Identify which cell holds the provided text, then report its [X, Y] central coordinate. 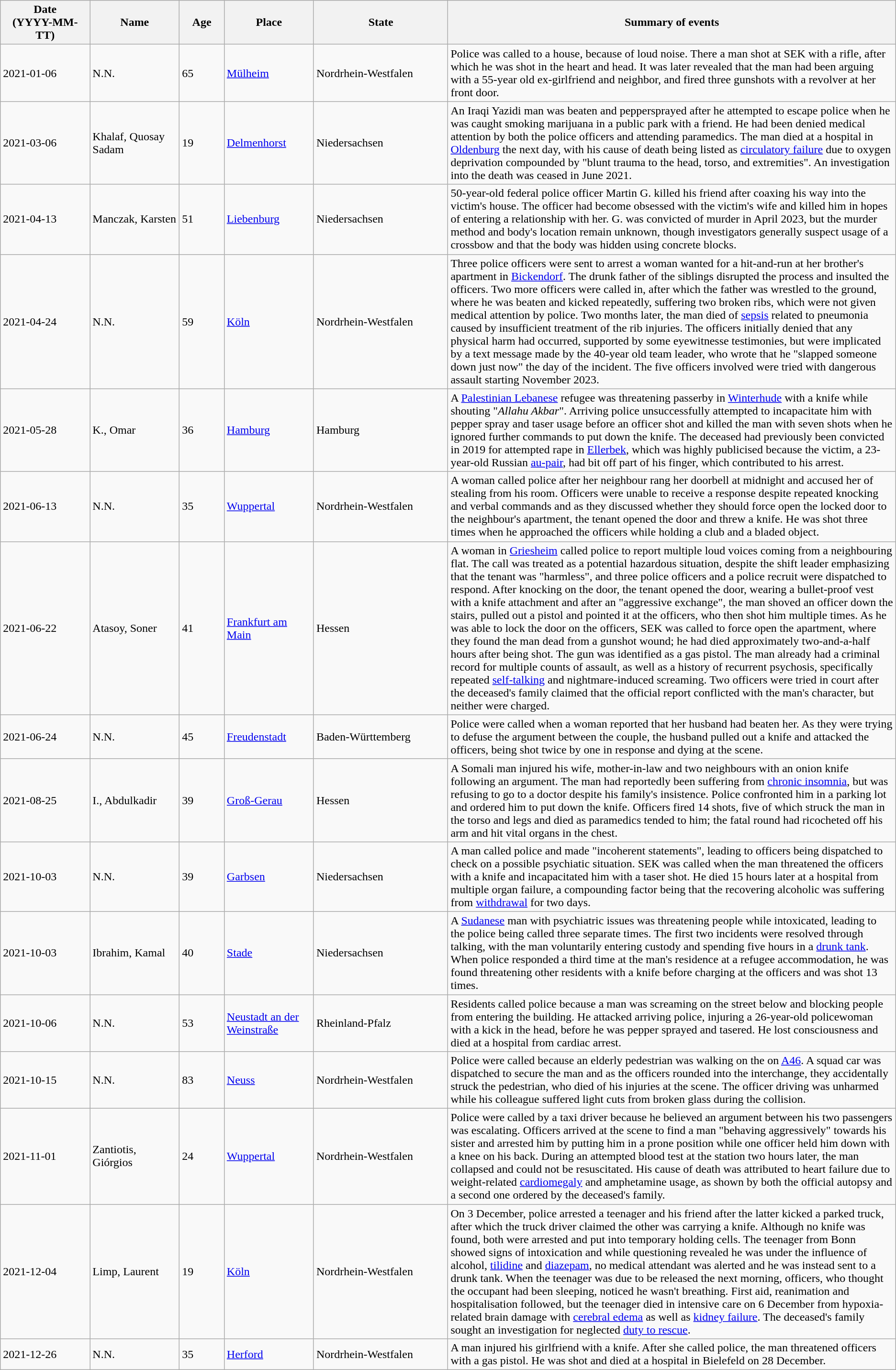
Zantiotis, Giórgios [135, 1157]
Age [202, 22]
2021-06-22 [45, 628]
Name [135, 22]
K., Omar [135, 430]
2021-03-06 [45, 143]
Date(YYYY-MM-TT) [45, 22]
Atasoy, Soner [135, 628]
Summary of events [672, 22]
Neuss [269, 1080]
Baden-Württemberg [381, 737]
2021-12-04 [45, 1271]
65 [202, 73]
36 [202, 430]
53 [202, 1023]
41 [202, 628]
Stade [269, 953]
59 [202, 322]
Liebenburg [269, 219]
2021-08-25 [45, 800]
83 [202, 1080]
2021-01-06 [45, 73]
45 [202, 737]
Place [269, 22]
2021-06-24 [45, 737]
Mülheim [269, 73]
Delmenhorst [269, 143]
Ibrahim, Kamal [135, 953]
State [381, 22]
Rheinland-Pfalz [381, 1023]
2021-12-26 [45, 1355]
51 [202, 219]
2021-11-01 [45, 1157]
2021-06-13 [45, 506]
Limp, Laurent [135, 1271]
2021-10-15 [45, 1080]
I., Abdulkadir [135, 800]
2021-04-24 [45, 322]
Freudenstadt [269, 737]
Herford [269, 1355]
2021-04-13 [45, 219]
Khalaf, Quosay Sadam [135, 143]
24 [202, 1157]
Groß-Gerau [269, 800]
Garbsen [269, 876]
2021-05-28 [45, 430]
Frankfurt am Main [269, 628]
Neustadt an der Weinstraße [269, 1023]
40 [202, 953]
2021-10-06 [45, 1023]
Manczak, Karsten [135, 219]
